Provide the [x, y] coordinate of the cell's center where the given text is located.  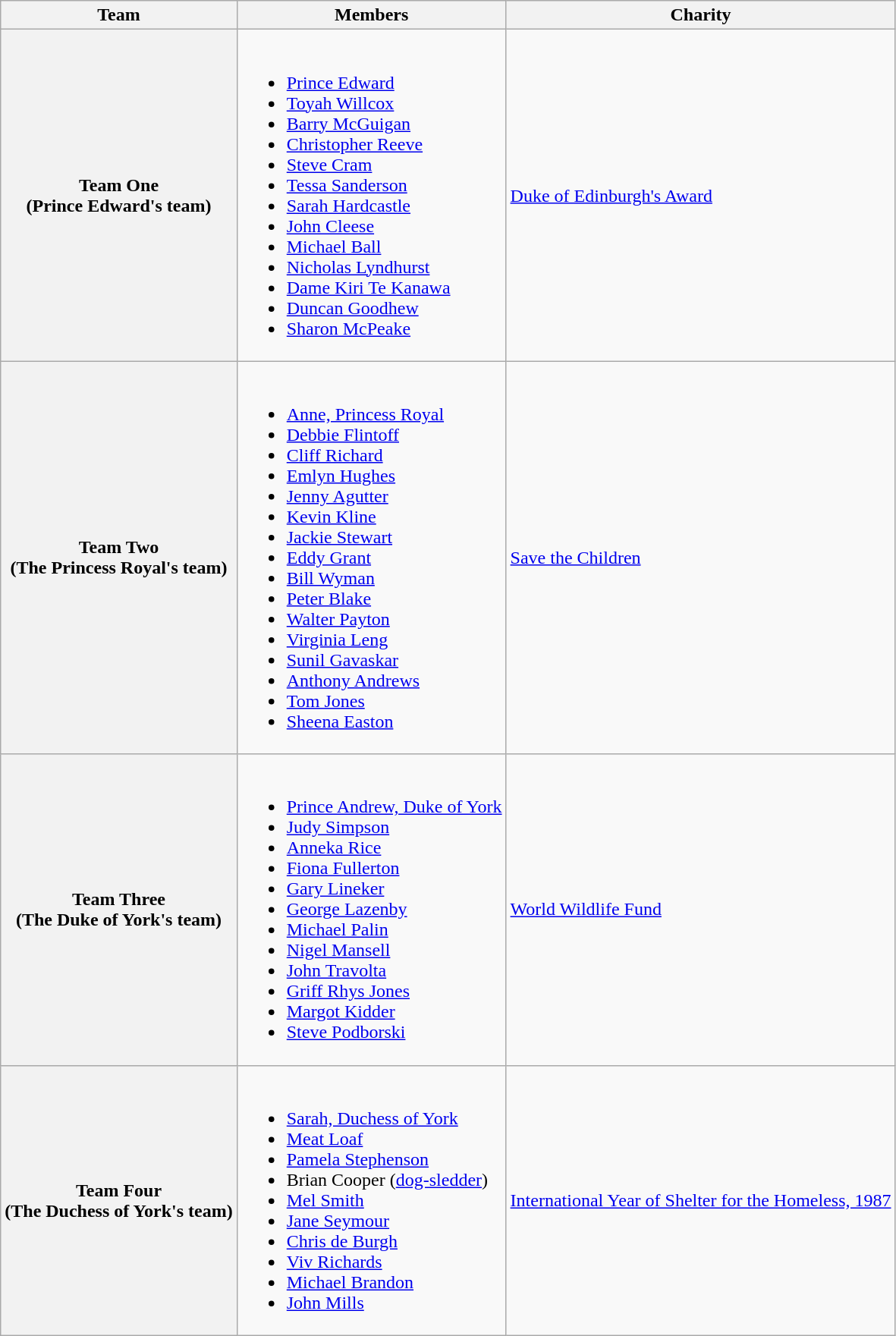
World Wildlife Fund [701, 910]
Sarah, Duchess of YorkMeat LoafPamela StephensonBrian Cooper (dog-sledder)Mel SmithJane SeymourChris de BurghViv RichardsMichael BrandonJohn Mills [372, 1200]
Duke of Edinburgh's Award [701, 196]
Team One(Prince Edward's team) [118, 196]
Team Two(The Princess Royal's team) [118, 558]
Team Four(The Duchess of York's team) [118, 1200]
Team [118, 15]
International Year of Shelter for the Homeless, 1987 [701, 1200]
Team Three(The Duke of York's team) [118, 910]
Save the Children [701, 558]
Charity [701, 15]
Members [372, 15]
